Identify which cell holds the provided text, then report its (x, y) central coordinate. 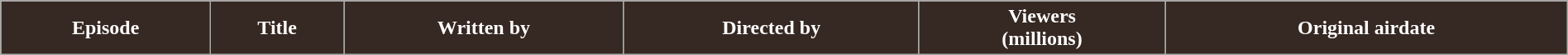
Title (278, 28)
Written by (485, 28)
Directed by (771, 28)
Viewers(millions) (1042, 28)
Episode (106, 28)
Original airdate (1366, 28)
